Scan for the cell matching the given text and deliver its (x, y) coordinate at center. 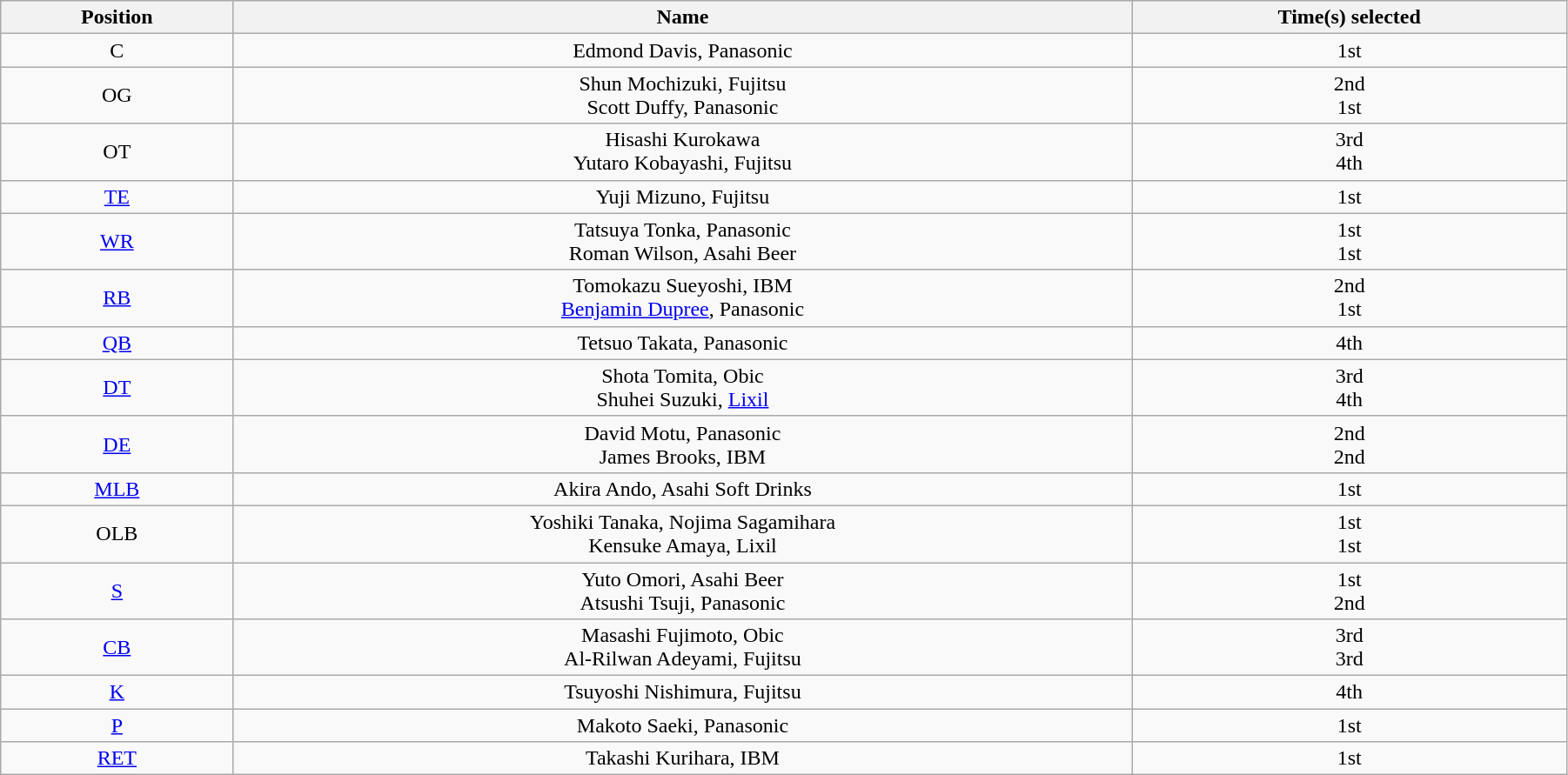
WR (117, 242)
Edmond Davis, Panasonic (682, 50)
RB (117, 297)
Name (682, 17)
Tetsuo Takata, Panasonic (682, 343)
Masashi Fujimoto, ObicAl-Rilwan Adeyami, Fujitsu (682, 647)
1st2nd (1349, 590)
Makoto Saeki, Panasonic (682, 725)
Akira Ando, Asahi Soft Drinks (682, 489)
Tomokazu Sueyoshi, IBMBenjamin Dupree, Panasonic (682, 297)
Time(s) selected (1349, 17)
Tatsuya Tonka, PanasonicRoman Wilson, Asahi Beer (682, 242)
CB (117, 647)
C (117, 50)
OT (117, 151)
Hisashi KurokawaYutaro Kobayashi, Fujitsu (682, 151)
Yuji Mizuno, Fujitsu (682, 197)
David Motu, PanasonicJames Brooks, IBM (682, 444)
OG (117, 96)
QB (117, 343)
Shun Mochizuki, FujitsuScott Duffy, Panasonic (682, 96)
Position (117, 17)
DT (117, 388)
Shota Tomita, ObicShuhei Suzuki, Lixil (682, 388)
OLB (117, 534)
MLB (117, 489)
K (117, 692)
2nd2nd (1349, 444)
Takashi Kurihara, IBM (682, 758)
Yoshiki Tanaka, Nojima SagamiharaKensuke Amaya, Lixil (682, 534)
S (117, 590)
RET (117, 758)
Yuto Omori, Asahi BeerAtsushi Tsuji, Panasonic (682, 590)
TE (117, 197)
3rd3rd (1349, 647)
Tsuyoshi Nishimura, Fujitsu (682, 692)
P (117, 725)
DE (117, 444)
